Scan for the cell matching the given text and deliver its [X, Y] coordinate at center. 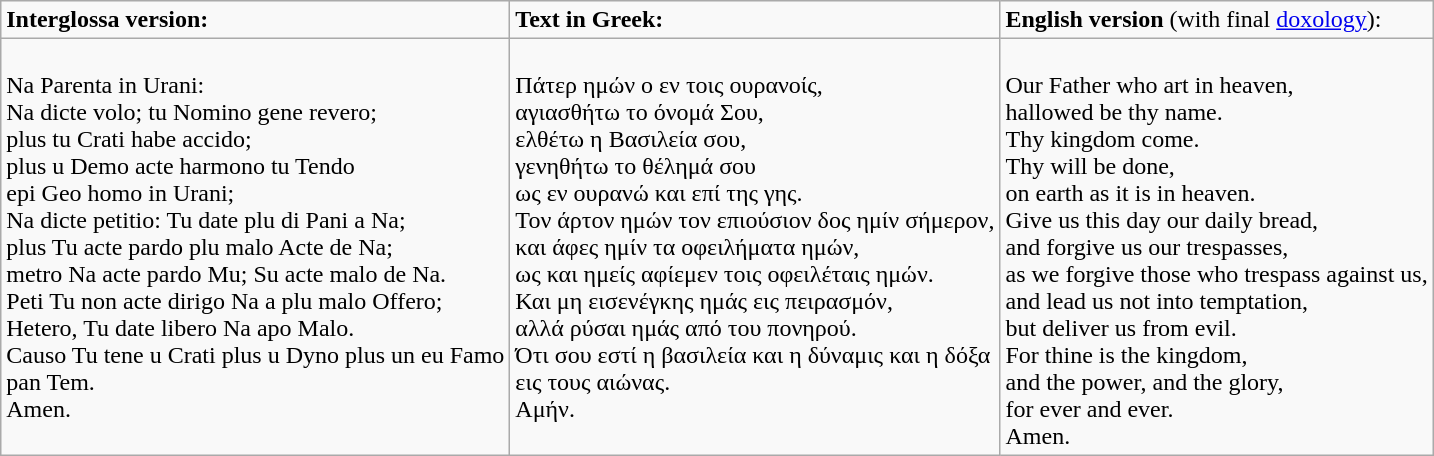
English version (with final doxology): [1216, 20]
Text in Greek: [755, 20]
Interglossa version: [256, 20]
